Identify which cell holds the provided text, then report its (X, Y) central coordinate. 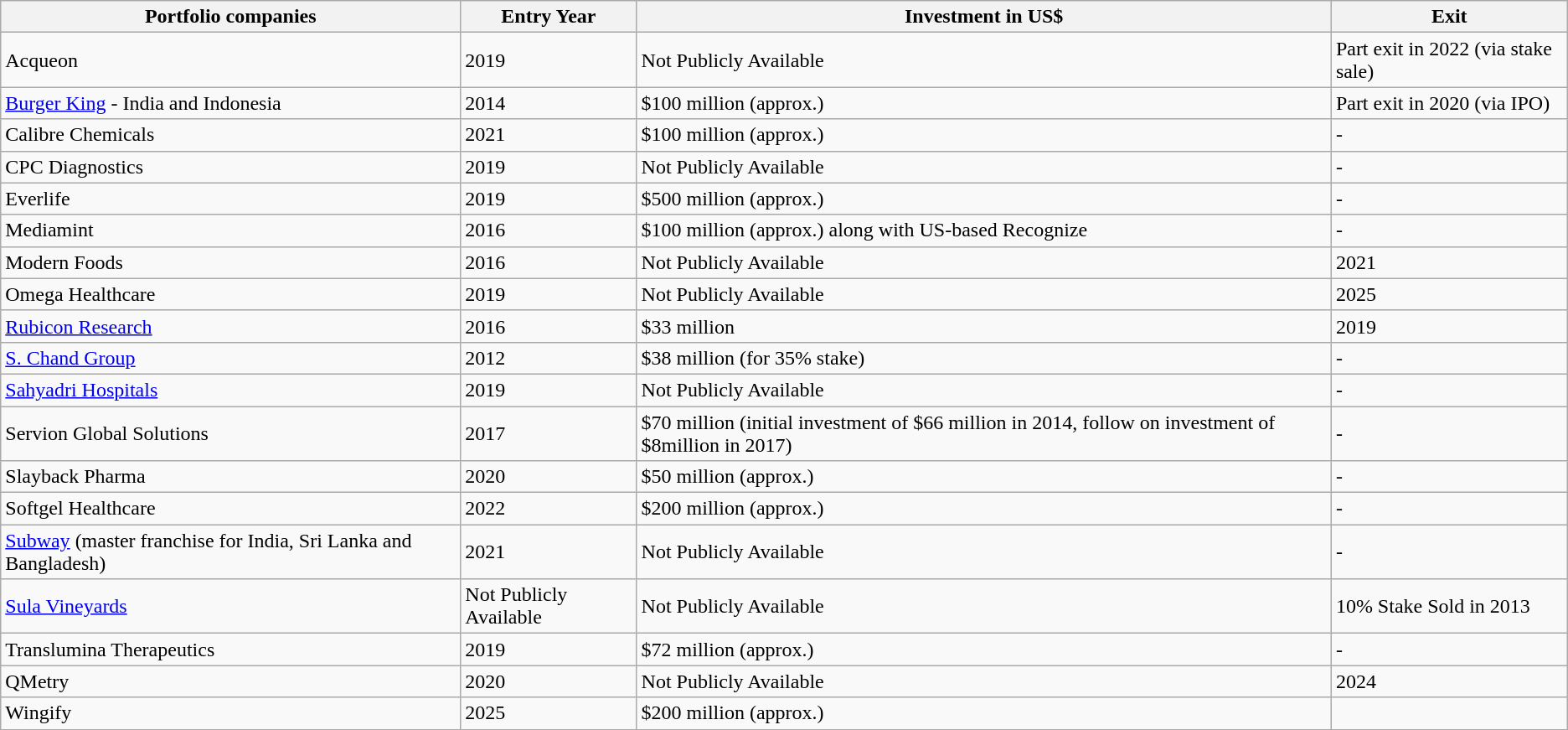
2017 (549, 432)
Subway (master franchise for India, Sri Lanka and Bangladesh) (231, 551)
S. Chand Group (231, 358)
Sula Vineyards (231, 607)
Slayback Pharma (231, 477)
$100 million (approx.) along with US-based Recognize (983, 230)
CPC Diagnostics (231, 167)
Everlife (231, 199)
Translumina Therapeutics (231, 650)
Portfolio companies (231, 17)
$72 million (approx.) (983, 650)
$50 million (approx.) (983, 477)
Omega Healthcare (231, 294)
Rubicon Research (231, 326)
$33 million (983, 326)
Wingify (231, 713)
Burger King - India and Indonesia (231, 103)
Entry Year (549, 17)
$70 million (initial investment of $66 million in 2014, follow on investment of $8million in 2017) (983, 432)
2024 (1449, 681)
QMetry (231, 681)
Acqueon (231, 60)
Servion Global Solutions (231, 432)
Part exit in 2020 (via IPO) (1449, 103)
Investment in US$ (983, 17)
$500 million (approx.) (983, 199)
10% Stake Sold in 2013 (1449, 607)
Softgel Healthcare (231, 509)
2022 (549, 509)
2012 (549, 358)
Modern Foods (231, 262)
$38 million (for 35% stake) (983, 358)
2014 (549, 103)
Exit (1449, 17)
Mediamint (231, 230)
Calibre Chemicals (231, 135)
Sahyadri Hospitals (231, 390)
Part exit in 2022 (via stake sale) (1449, 60)
